Return the [X, Y] coordinate for the center point of the cell that contains the specified text.  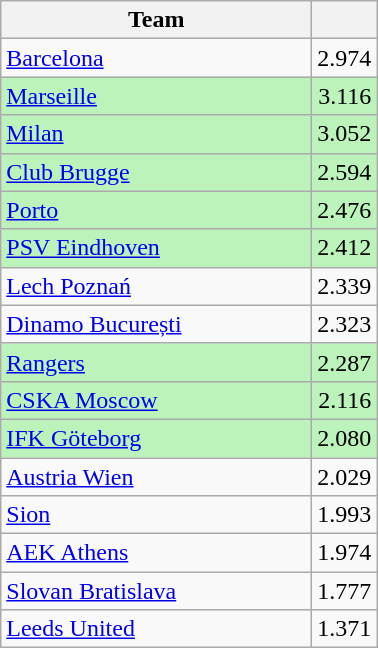
Leeds United [156, 629]
Dinamo București [156, 324]
Team [156, 20]
Sion [156, 515]
3.052 [344, 134]
Barcelona [156, 58]
Marseille [156, 96]
AEK Athens [156, 553]
1.777 [344, 591]
2.029 [344, 477]
1.371 [344, 629]
1.993 [344, 515]
Milan [156, 134]
Rangers [156, 362]
2.412 [344, 248]
1.974 [344, 553]
CSKA Moscow [156, 400]
3.116 [344, 96]
2.080 [344, 438]
2.594 [344, 172]
IFK Göteborg [156, 438]
2.974 [344, 58]
2.116 [344, 400]
Austria Wien [156, 477]
Club Brugge [156, 172]
2.323 [344, 324]
2.476 [344, 210]
Slovan Bratislava [156, 591]
Porto [156, 210]
2.287 [344, 362]
PSV Eindhoven [156, 248]
2.339 [344, 286]
Lech Poznań [156, 286]
